Detect which cell encompasses the target text, then output its (X, Y) center coordinate. 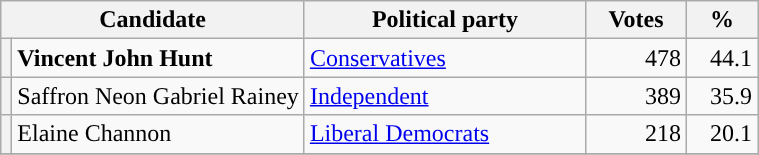
Vincent John Hunt (158, 58)
44.1 (722, 58)
Elaine Channon (158, 134)
Votes (636, 20)
% (722, 20)
Conservatives (444, 58)
Independent (444, 96)
218 (636, 134)
20.1 (722, 134)
Saffron Neon Gabriel Rainey (158, 96)
35.9 (722, 96)
Liberal Democrats (444, 134)
478 (636, 58)
Political party (444, 20)
389 (636, 96)
Candidate (153, 20)
